For the text-containing cell, return its midpoint in (x, y) coordinate format. 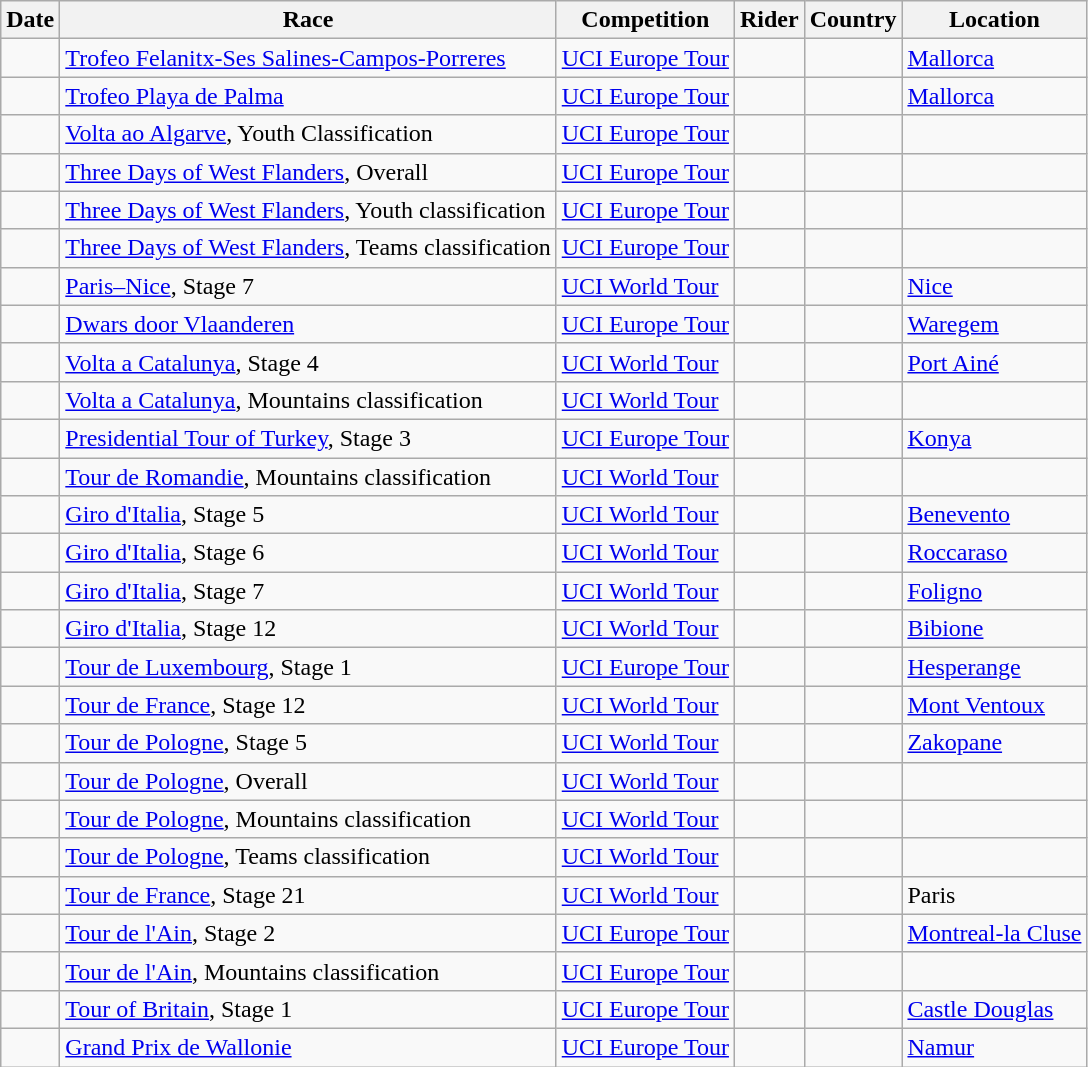
Volta a Catalunya, Mountains classification (308, 400)
Foligno (994, 591)
Grand Prix de Wallonie (308, 1047)
Three Days of West Flanders, Teams classification (308, 248)
Port Ainé (994, 362)
Bibione (994, 629)
Tour de Pologne, Stage 5 (308, 743)
Tour of Britain, Stage 1 (308, 1009)
Tour de Luxembourg, Stage 1 (308, 667)
Giro d'Italia, Stage 5 (308, 515)
Roccaraso (994, 553)
Tour de l'Ain, Stage 2 (308, 933)
Race (308, 20)
Giro d'Italia, Stage 6 (308, 553)
Three Days of West Flanders, Youth classification (308, 210)
Mont Ventoux (994, 705)
Nice (994, 286)
Giro d'Italia, Stage 12 (308, 629)
Country (853, 20)
Trofeo Playa de Palma (308, 96)
Volta a Catalunya, Stage 4 (308, 362)
Giro d'Italia, Stage 7 (308, 591)
Volta ao Algarve, Youth Classification (308, 134)
Tour de Romandie, Mountains classification (308, 477)
Tour de France, Stage 12 (308, 705)
Namur (994, 1047)
Competition (645, 20)
Tour de l'Ain, Mountains classification (308, 971)
Montreal-la Cluse (994, 933)
Presidential Tour of Turkey, Stage 3 (308, 438)
Benevento (994, 515)
Dwars door Vlaanderen (308, 324)
Castle Douglas (994, 1009)
Date (30, 20)
Paris–Nice, Stage 7 (308, 286)
Hesperange (994, 667)
Tour de Pologne, Teams classification (308, 857)
Location (994, 20)
Konya (994, 438)
Tour de France, Stage 21 (308, 895)
Waregem (994, 324)
Trofeo Felanitx-Ses Salines-Campos-Porreres (308, 58)
Paris (994, 895)
Three Days of West Flanders, Overall (308, 172)
Tour de Pologne, Overall (308, 781)
Tour de Pologne, Mountains classification (308, 819)
Zakopane (994, 743)
Rider (769, 20)
